Identify which cell holds the provided text, then report its (X, Y) central coordinate. 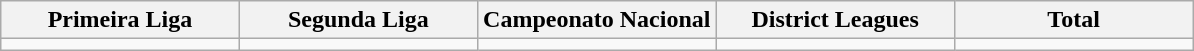
Campeonato Nacional (597, 20)
Total (1073, 20)
Primeira Liga (120, 20)
District Leagues (835, 20)
Segunda Liga (358, 20)
